Search for the cell housing the specified text and yield its (X, Y) center coordinate. 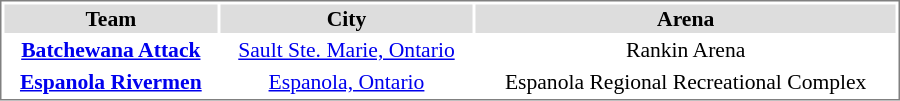
Sault Ste. Marie, Ontario (346, 50)
Team (110, 18)
Espanola, Ontario (346, 82)
Arena (686, 18)
Batchewana Attack (110, 50)
Rankin Arena (686, 50)
City (346, 18)
Espanola Regional Recreational Complex (686, 82)
Espanola Rivermen (110, 82)
